Return (x, y) of the center of cell containing provided text 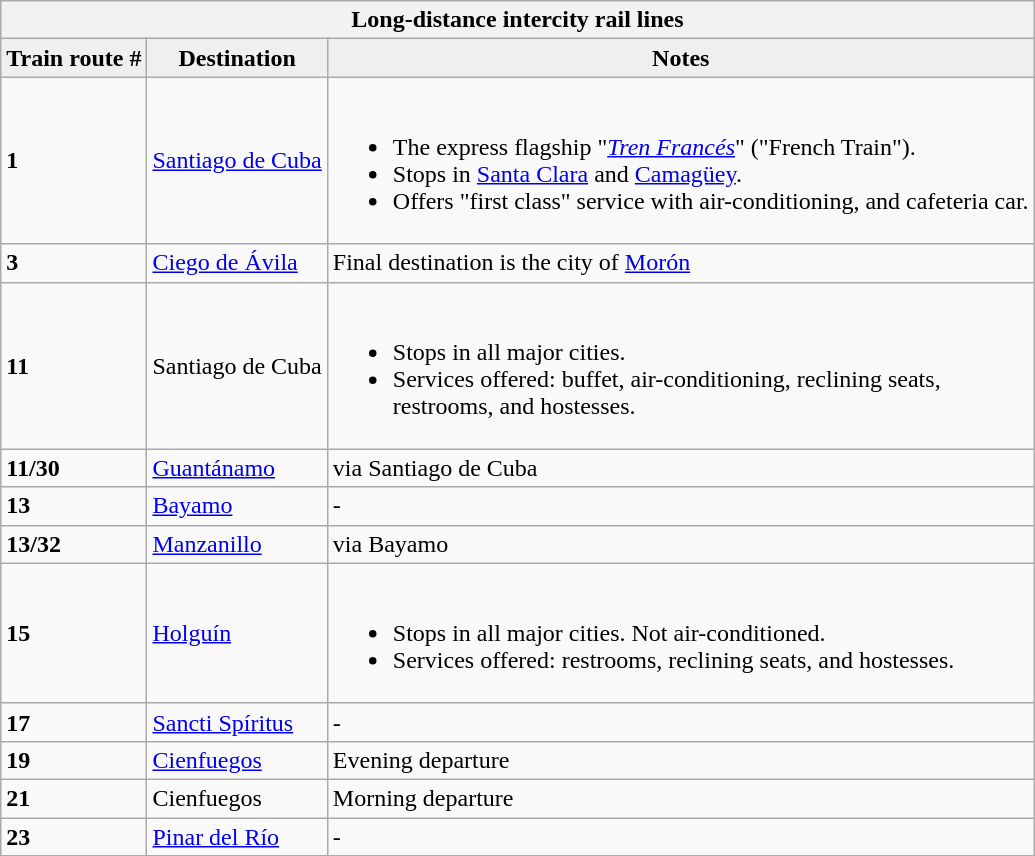
1 (74, 160)
13 (74, 506)
Holguín (237, 633)
Destination (237, 58)
Morning departure (680, 798)
Train route # (74, 58)
21 (74, 798)
Stops in all major cities. Not air-conditioned.Services offered: restrooms, reclining seats, and hostesses. (680, 633)
via Bayamo (680, 544)
Long-distance intercity rail lines (518, 20)
Final destination is the city of Morón (680, 263)
Stops in all major cities.Services offered: buffet, air-conditioning, reclining seats, restrooms, and hostesses. (680, 366)
11 (74, 366)
23 (74, 837)
via Santiago de Cuba (680, 468)
17 (74, 722)
11/30 (74, 468)
Manzanillo (237, 544)
Pinar del Río (237, 837)
3 (74, 263)
19 (74, 760)
Notes (680, 58)
Ciego de Ávila (237, 263)
Sancti Spíritus (237, 722)
Evening departure (680, 760)
13/32 (74, 544)
15 (74, 633)
Guantánamo (237, 468)
Bayamo (237, 506)
